Return the [X, Y] coordinate for the center point of the cell that contains the specified text.  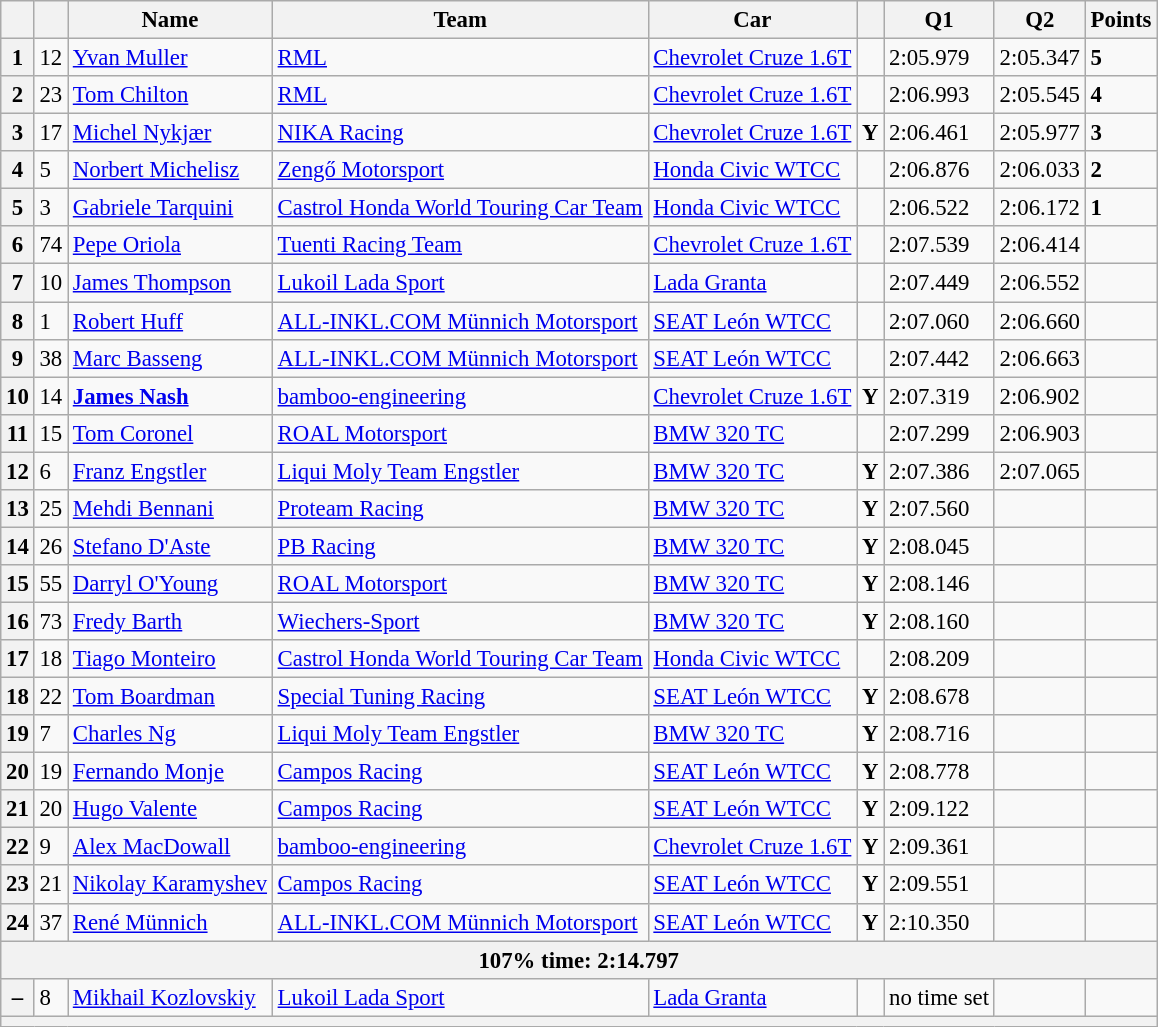
Proteam Racing [460, 509]
2:07.442 [940, 358]
2:09.551 [940, 885]
2:07.065 [1040, 471]
2:06.552 [1040, 283]
2:07.539 [940, 245]
Tom Boardman [170, 697]
2:10.350 [940, 922]
2:05.977 [1040, 133]
Tom Chilton [170, 95]
Name [170, 20]
2:07.560 [940, 509]
2:06.033 [1040, 170]
Q2 [1040, 20]
Zengő Motorsport [460, 170]
Michel Nykjær [170, 133]
PB Racing [460, 546]
James Nash [170, 396]
74 [50, 245]
Q1 [940, 20]
2:07.449 [940, 283]
Hugo Valente [170, 809]
Points [1120, 20]
2:05.347 [1040, 58]
55 [50, 584]
Nikolay Karamyshev [170, 885]
25 [50, 509]
13 [18, 509]
Fernando Monje [170, 772]
Fredy Barth [170, 621]
2:06.993 [940, 95]
Franz Engstler [170, 471]
Mehdi Bennani [170, 509]
26 [50, 546]
2:06.461 [940, 133]
2:08.146 [940, 584]
Tom Coronel [170, 433]
2:08.778 [940, 772]
Pepe Oriola [170, 245]
11 [18, 433]
Stefano D'Aste [170, 546]
no time set [940, 997]
2:08.160 [940, 621]
2:05.979 [940, 58]
James Thompson [170, 283]
Team [460, 20]
2:06.522 [940, 208]
2:07.386 [940, 471]
– [18, 997]
Mikhail Kozlovskiy [170, 997]
Car [752, 20]
2:07.060 [940, 321]
Tiago Monteiro [170, 659]
107% time: 2:14.797 [579, 960]
37 [50, 922]
2:09.361 [940, 847]
2:08.678 [940, 697]
2:06.660 [1040, 321]
Wiechers-Sport [460, 621]
16 [18, 621]
2:06.663 [1040, 358]
2:06.414 [1040, 245]
2:08.209 [940, 659]
38 [50, 358]
Yvan Muller [170, 58]
24 [18, 922]
Darryl O'Young [170, 584]
Alex MacDowall [170, 847]
2:07.319 [940, 396]
Charles Ng [170, 734]
2:08.045 [940, 546]
2:06.902 [1040, 396]
Tuenti Racing Team [460, 245]
2:09.122 [940, 809]
Marc Basseng [170, 358]
2:08.716 [940, 734]
2:05.545 [1040, 95]
2:06.903 [1040, 433]
2:06.172 [1040, 208]
Gabriele Tarquini [170, 208]
2:07.299 [940, 433]
Special Tuning Racing [460, 697]
René Münnich [170, 922]
Norbert Michelisz [170, 170]
NIKA Racing [460, 133]
73 [50, 621]
2:06.876 [940, 170]
Robert Huff [170, 321]
